Capture the cell that displays the provided text and extract its (X, Y) central coordinate. 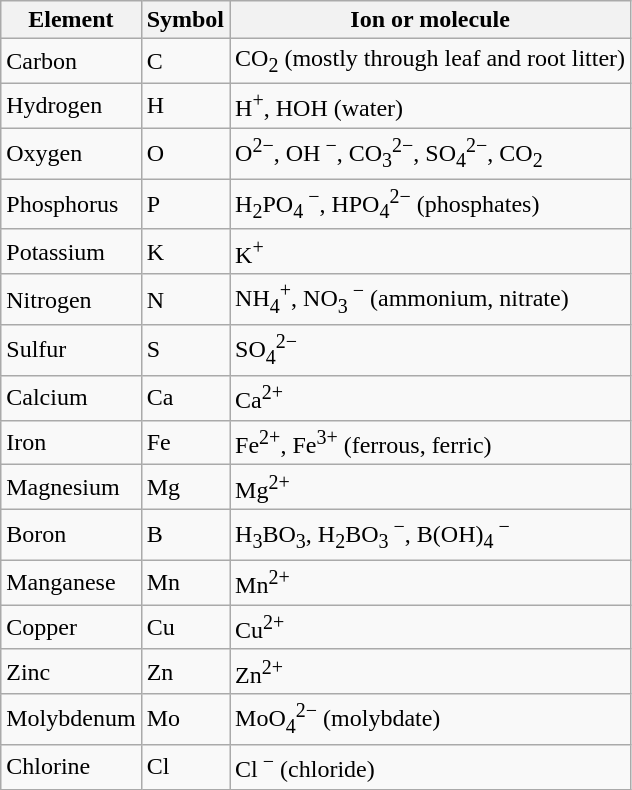
N (185, 300)
Mg (185, 488)
Hydrogen (71, 106)
Chlorine (71, 768)
B (185, 534)
Cl − (chloride) (430, 768)
Ion or molecule (430, 20)
Carbon (71, 61)
H2PO4 −, HPO42− (phosphates) (430, 204)
O (185, 154)
MoO42− (molybdate) (430, 720)
Nitrogen (71, 300)
Fe (185, 442)
Copper (71, 628)
Calcium (71, 398)
Iron (71, 442)
Cu (185, 628)
Mn (185, 582)
Element (71, 20)
Cl (185, 768)
H3BO3, H2BO3 −, B(OH)4 − (430, 534)
O2−, OH −, CO32−, SO42−, CO2 (430, 154)
Mg2+ (430, 488)
Manganese (71, 582)
Ca2+ (430, 398)
Boron (71, 534)
Zinc (71, 672)
K+ (430, 252)
Magnesium (71, 488)
Fe2+, Fe3+ (ferrous, ferric) (430, 442)
Sulfur (71, 350)
Ca (185, 398)
Phosphorus (71, 204)
K (185, 252)
Mn2+ (430, 582)
Zn (185, 672)
S (185, 350)
Cu2+ (430, 628)
SO42− (430, 350)
Zn2+ (430, 672)
Molybdenum (71, 720)
Potassium (71, 252)
C (185, 61)
H+, HOH (water) (430, 106)
P (185, 204)
NH4+, NO3 − (ammonium, nitrate) (430, 300)
Symbol (185, 20)
H (185, 106)
Mo (185, 720)
Oxygen (71, 154)
CO2 (mostly through leaf and root litter) (430, 61)
